Extract the [X, Y] coordinate from the center of the cell holding the provided text.  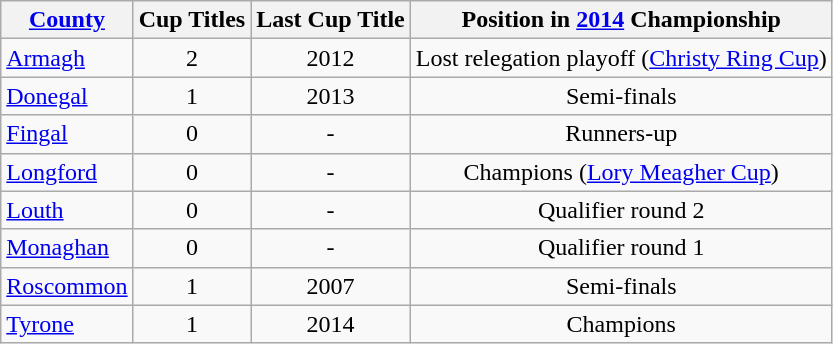
Donegal [67, 96]
Armagh [67, 58]
2 [192, 58]
Louth [67, 210]
Tyrone [67, 324]
Champions [621, 324]
2014 [331, 324]
2012 [331, 58]
2013 [331, 96]
Runners-up [621, 134]
Position in 2014 Championship [621, 20]
Champions (Lory Meagher Cup) [621, 172]
Last Cup Title [331, 20]
Cup Titles [192, 20]
Monaghan [67, 248]
2007 [331, 286]
Qualifier round 2 [621, 210]
County [67, 20]
Roscommon [67, 286]
Lost relegation playoff (Christy Ring Cup) [621, 58]
Qualifier round 1 [621, 248]
Fingal [67, 134]
Longford [67, 172]
